For the text-containing cell, return its midpoint in [X, Y] coordinate format. 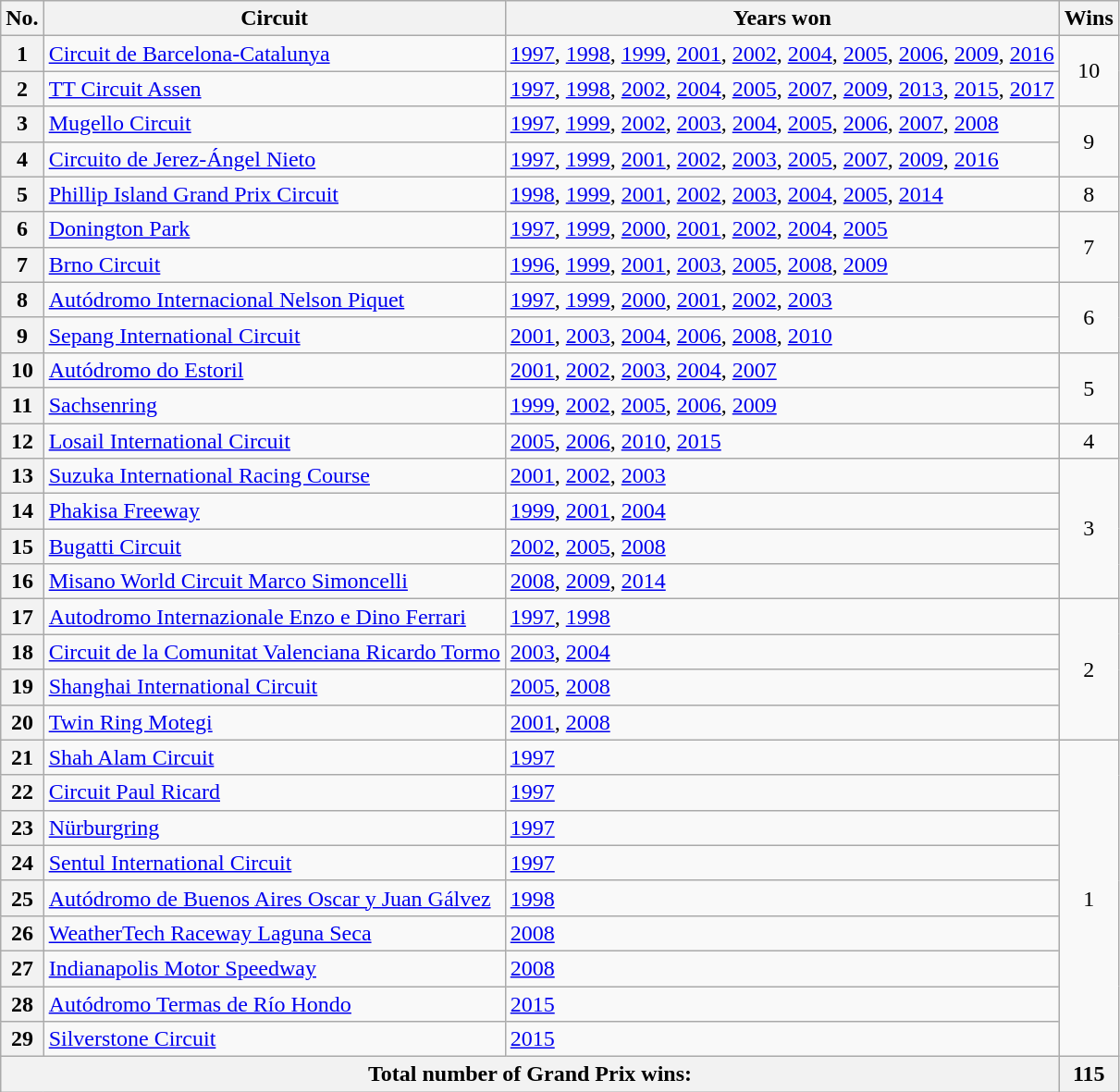
2003, 2004 [782, 652]
Shanghai International Circuit [274, 687]
Autódromo Internacional Nelson Piquet [274, 300]
No. [22, 18]
26 [22, 933]
21 [22, 757]
Sentul International Circuit [274, 863]
Wins [1089, 18]
Twin Ring Motegi [274, 722]
Indianapolis Motor Speedway [274, 968]
15 [22, 546]
2001, 2003, 2004, 2006, 2008, 2010 [782, 335]
1997, 1998 [782, 617]
Autodromo Internazionale Enzo e Dino Ferrari [274, 617]
Total number of Grand Prix wins: [531, 1074]
18 [22, 652]
Suzuka International Racing Course [274, 476]
1999, 2001, 2004 [782, 511]
Donington Park [274, 229]
Misano World Circuit Marco Simoncelli [274, 582]
25 [22, 898]
12 [22, 441]
Bugatti Circuit [274, 546]
28 [22, 1003]
1997, 1998, 2002, 2004, 2005, 2007, 2009, 2013, 2015, 2017 [782, 89]
Phakisa Freeway [274, 511]
16 [22, 582]
2005, 2006, 2010, 2015 [782, 441]
2008, 2009, 2014 [782, 582]
23 [22, 828]
2001, 2002, 2003 [782, 476]
14 [22, 511]
Circuito de Jerez-Ángel Nieto [274, 159]
17 [22, 617]
Sachsenring [274, 405]
Circuit Paul Ricard [274, 792]
24 [22, 863]
Shah Alam Circuit [274, 757]
Circuit [274, 18]
Brno Circuit [274, 264]
1997, 1998, 1999, 2001, 2002, 2004, 2005, 2006, 2009, 2016 [782, 54]
TT Circuit Assen [274, 89]
22 [22, 792]
1998 [782, 898]
Autódromo de Buenos Aires Oscar y Juan Gálvez [274, 898]
1998, 1999, 2001, 2002, 2003, 2004, 2005, 2014 [782, 194]
Circuit de Barcelona-Catalunya [274, 54]
Autódromo do Estoril [274, 370]
11 [22, 405]
WeatherTech Raceway Laguna Seca [274, 933]
27 [22, 968]
20 [22, 722]
Losail International Circuit [274, 441]
2005, 2008 [782, 687]
2002, 2005, 2008 [782, 546]
1997, 1999, 2002, 2003, 2004, 2005, 2006, 2007, 2008 [782, 124]
Years won [782, 18]
1996, 1999, 2001, 2003, 2005, 2008, 2009 [782, 264]
1997, 1999, 2001, 2002, 2003, 2005, 2007, 2009, 2016 [782, 159]
Autódromo Termas de Río Hondo [274, 1003]
115 [1089, 1074]
Nürburgring [274, 828]
Silverstone Circuit [274, 1039]
1999, 2002, 2005, 2006, 2009 [782, 405]
13 [22, 476]
Mugello Circuit [274, 124]
Sepang International Circuit [274, 335]
2001, 2008 [782, 722]
1997, 1999, 2000, 2001, 2002, 2003 [782, 300]
19 [22, 687]
Circuit de la Comunitat Valenciana Ricardo Tormo [274, 652]
2001, 2002, 2003, 2004, 2007 [782, 370]
Phillip Island Grand Prix Circuit [274, 194]
29 [22, 1039]
1997, 1999, 2000, 2001, 2002, 2004, 2005 [782, 229]
